Extract the (X, Y) coordinate from the center of the cell holding the provided text.  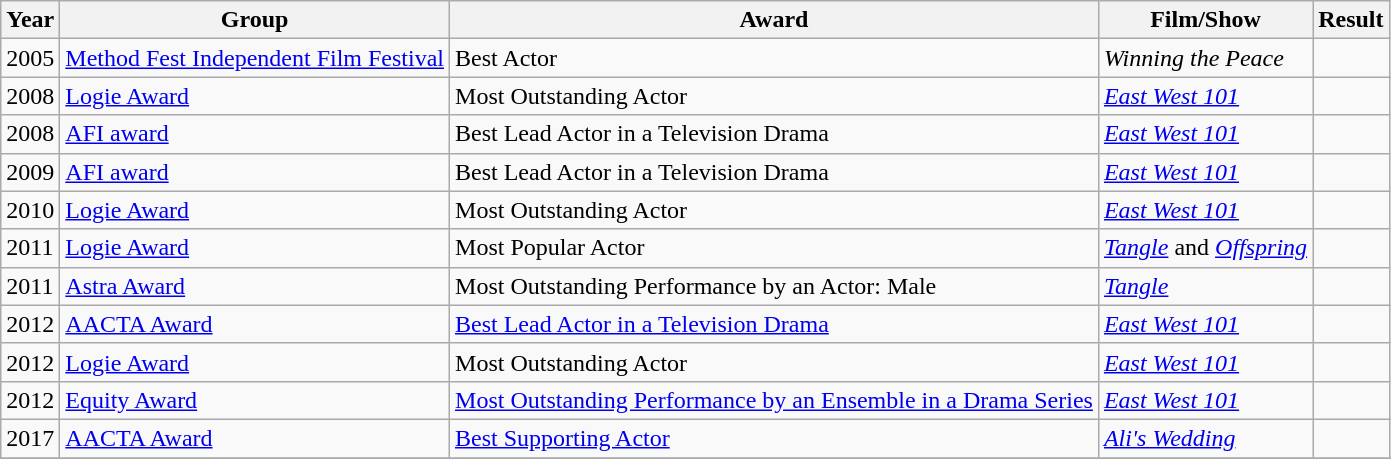
Year (30, 20)
Most Outstanding Performance by an Ensemble in a Drama Series (774, 400)
Ali's Wedding (1205, 438)
Most Outstanding Performance by an Actor: Male (774, 286)
Group (255, 20)
Equity Award (255, 400)
Method Fest Independent Film Festival (255, 58)
Film/Show (1205, 20)
Tangle (1205, 286)
2017 (30, 438)
Best Supporting Actor (774, 438)
Winning the Peace (1205, 58)
Best Actor (774, 58)
Result (1351, 20)
2005 (30, 58)
Most Popular Actor (774, 248)
2010 (30, 210)
Tangle and Offspring (1205, 248)
2009 (30, 172)
Award (774, 20)
Astra Award (255, 286)
